Find where the given text appears and provide that cell's center as [x, y] coordinate. 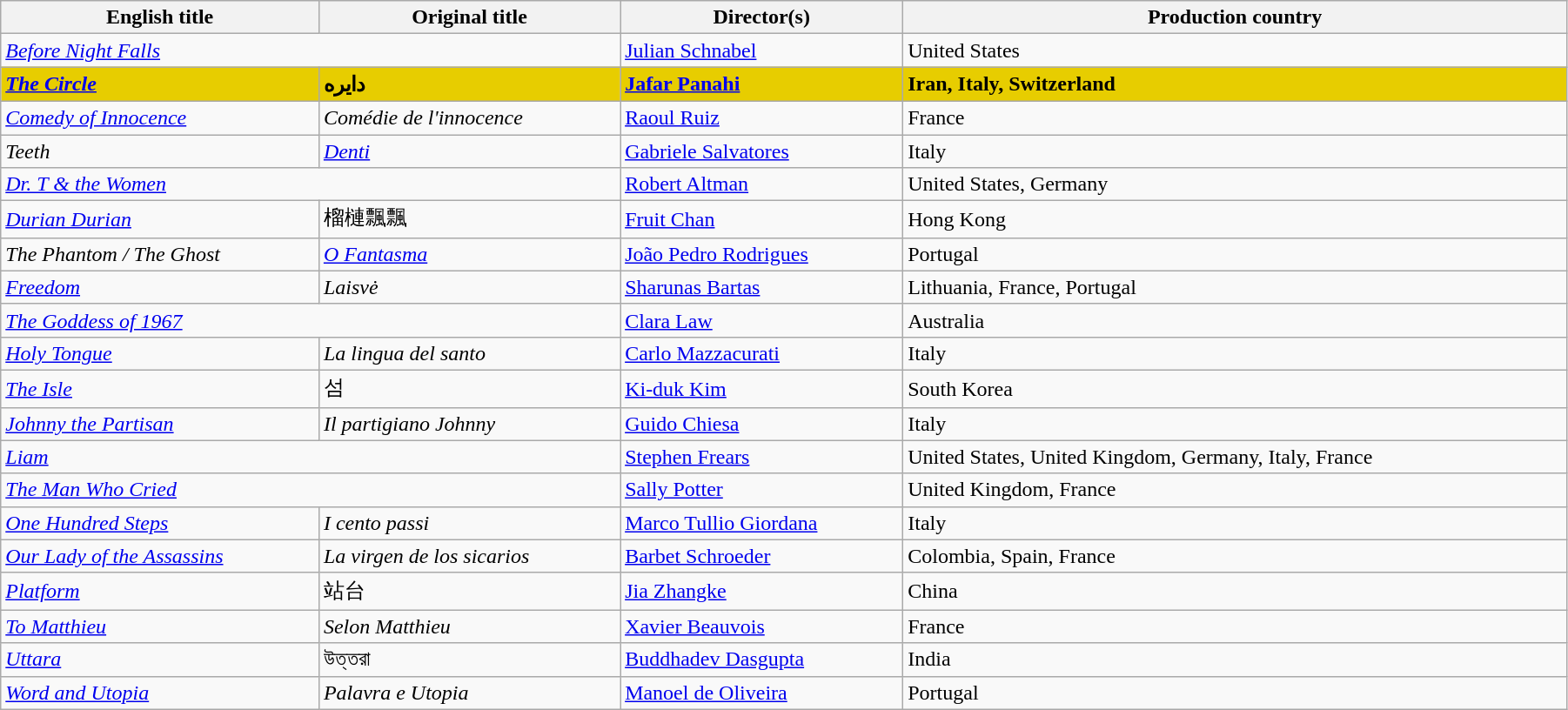
João Pedro Rodrigues [762, 254]
Hong Kong [1236, 219]
The Circle [160, 84]
섬 [469, 388]
English title [160, 17]
Durian Durian [160, 219]
Julian Schnabel [762, 50]
Comedy of Innocence [160, 117]
Iran, Italy, Switzerland [1236, 84]
I cento passi [469, 523]
Before Night Falls [311, 50]
Guido Chiesa [762, 424]
The Phantom / The Ghost [160, 254]
One Hundred Steps [160, 523]
Gabriele Salvatores [762, 151]
The Man Who Cried [311, 490]
Raoul Ruiz [762, 117]
Selon Matthieu [469, 626]
The Isle [160, 388]
The Goddess of 1967 [311, 320]
Fruit Chan [762, 219]
Jafar Panahi [762, 84]
Sally Potter [762, 490]
Ki-duk Kim [762, 388]
La lingua del santo [469, 353]
South Korea [1236, 388]
Sharunas Bartas [762, 287]
Teeth [160, 151]
United States, Germany [1236, 184]
Director(s) [762, 17]
United States [1236, 50]
United Kingdom, France [1236, 490]
Platform [160, 592]
Lithuania, France, Portugal [1236, 287]
Australia [1236, 320]
Stephen Frears [762, 457]
Denti [469, 151]
Il partigiano Johnny [469, 424]
Palavra e Utopia [469, 693]
Jia Zhangke [762, 592]
Johnny the Partisan [160, 424]
Xavier Beauvois [762, 626]
دایره [469, 84]
Original title [469, 17]
Barbet Schroeder [762, 556]
Carlo Mazzacurati [762, 353]
Clara Law [762, 320]
Freedom [160, 287]
Robert Altman [762, 184]
Our Lady of the Assassins [160, 556]
United States, United Kingdom, Germany, Italy, France [1236, 457]
Holy Tongue [160, 353]
Production country [1236, 17]
O Fantasma [469, 254]
站台 [469, 592]
Uttara [160, 660]
China [1236, 592]
Comédie de l'innocence [469, 117]
La virgen de los sicarios [469, 556]
Buddhadev Dasgupta [762, 660]
Marco Tullio Giordana [762, 523]
Dr. T & the Women [311, 184]
India [1236, 660]
Manoel de Oliveira [762, 693]
Liam [311, 457]
Word and Utopia [160, 693]
榴槤飄飄 [469, 219]
To Matthieu [160, 626]
Colombia, Spain, France [1236, 556]
উত্তরা [469, 660]
Laisvė [469, 287]
